Capture the cell that displays the provided text and extract its (X, Y) central coordinate. 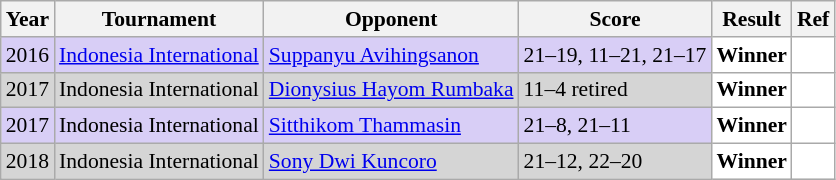
21–12, 22–20 (616, 162)
2016 (28, 55)
Score (616, 19)
Ref (813, 19)
Sony Dwi Kuncoro (392, 162)
2018 (28, 162)
Dionysius Hayom Rumbaka (392, 90)
Opponent (392, 19)
Tournament (159, 19)
Sitthikom Thammasin (392, 126)
21–8, 21–11 (616, 126)
Year (28, 19)
Result (752, 19)
21–19, 11–21, 21–17 (616, 55)
11–4 retired (616, 90)
Suppanyu Avihingsanon (392, 55)
